Scan for the cell matching the given text and deliver its (X, Y) coordinate at center. 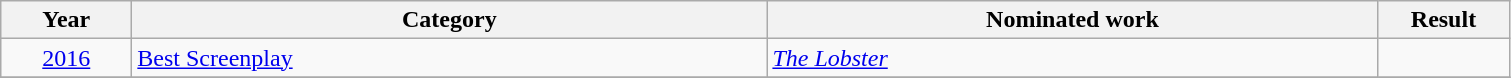
Best Screenplay (450, 58)
Category (450, 20)
Year (66, 20)
The Lobster (1072, 58)
Nominated work (1072, 20)
Result (1444, 20)
2016 (66, 58)
